Extract the [X, Y] coordinate from the center of the cell holding the provided text.  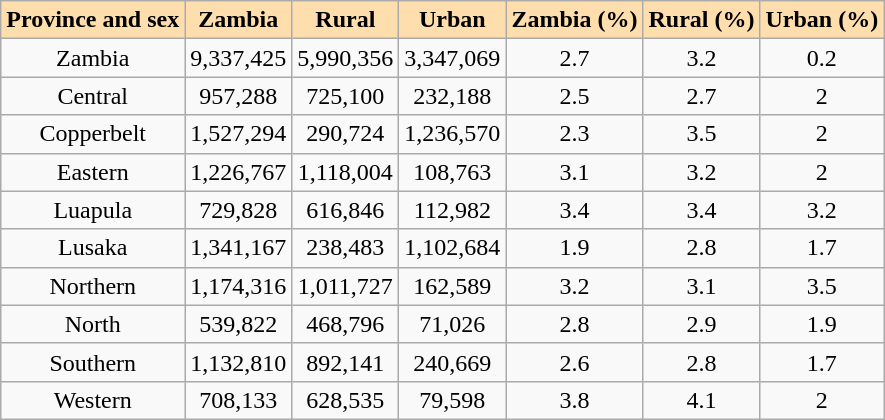
1,527,294 [238, 134]
892,141 [346, 362]
1,102,684 [452, 248]
1,118,004 [346, 172]
539,822 [238, 324]
1,132,810 [238, 362]
238,483 [346, 248]
3.8 [574, 400]
2.9 [702, 324]
628,535 [346, 400]
468,796 [346, 324]
162,589 [452, 286]
Southern [93, 362]
3,347,069 [452, 58]
1,174,316 [238, 286]
North [93, 324]
71,026 [452, 324]
616,846 [346, 210]
112,982 [452, 210]
1,226,767 [238, 172]
79,598 [452, 400]
725,100 [346, 96]
1,341,167 [238, 248]
Copperbelt [93, 134]
Eastern [93, 172]
2.6 [574, 362]
240,669 [452, 362]
708,133 [238, 400]
Central [93, 96]
Province and sex [93, 20]
4.1 [702, 400]
Rural [346, 20]
Northern [93, 286]
Rural (%) [702, 20]
Western [93, 400]
Urban (%) [822, 20]
1,011,727 [346, 286]
9,337,425 [238, 58]
Zambia (%) [574, 20]
232,188 [452, 96]
5,990,356 [346, 58]
0.2 [822, 58]
957,288 [238, 96]
290,724 [346, 134]
Lusaka [93, 248]
1,236,570 [452, 134]
729,828 [238, 210]
Luapula [93, 210]
108,763 [452, 172]
2.5 [574, 96]
Urban [452, 20]
2.3 [574, 134]
